Extract the (X, Y) coordinate from the center of the cell holding the provided text.  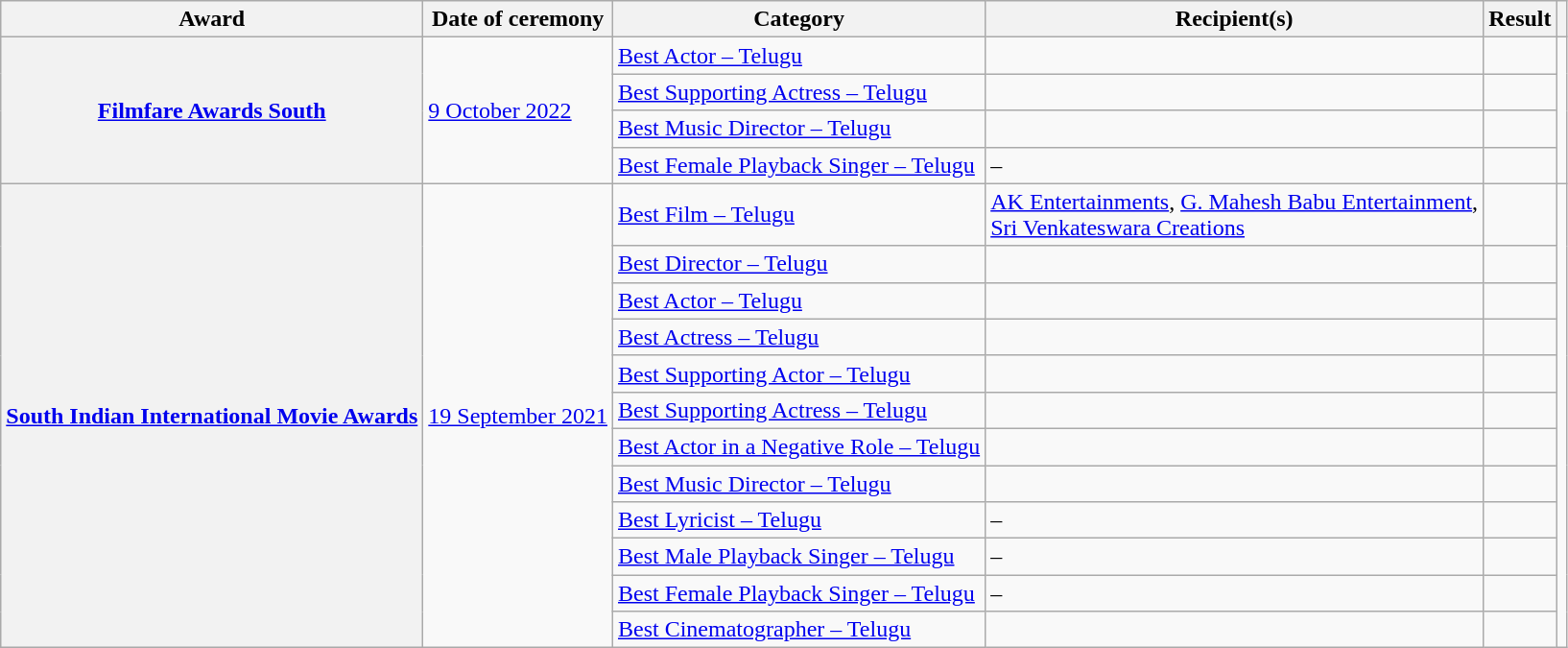
Best Lyricist – Telugu (798, 520)
Category (798, 19)
Best Actor in a Negative Role – Telugu (798, 446)
Best Cinematographer – Telugu (798, 630)
Best Director – Telugu (798, 264)
Best Supporting Actor – Telugu (798, 373)
Best Male Playback Singer – Telugu (798, 557)
Result (1520, 19)
Date of ceremony (518, 19)
AK Entertainments, G. Mahesh Babu Entertainment,Sri Venkateswara Creations (1234, 215)
19 September 2021 (518, 416)
South Indian International Movie Awards (212, 416)
Best Film – Telugu (798, 215)
Filmfare Awards South (212, 110)
Best Actress – Telugu (798, 337)
9 October 2022 (518, 110)
Award (212, 19)
Recipient(s) (1234, 19)
